Determine the [X, Y] coordinate at the center of the cell enclosing the given text.  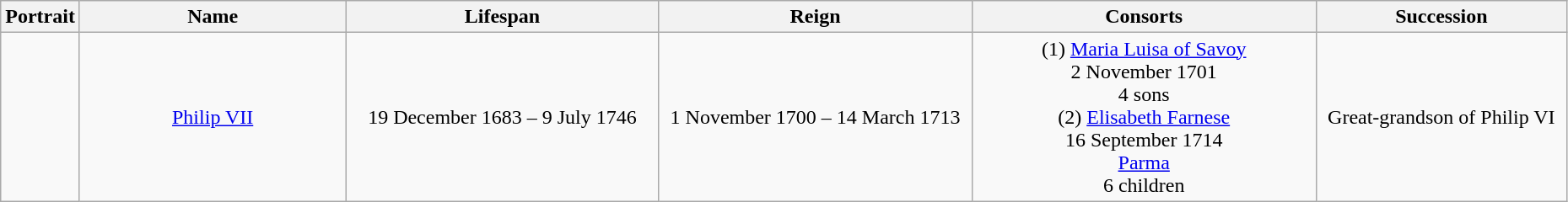
Portrait [40, 17]
(1) Maria Luisa of Savoy2 November 17014 sons(2) Elisabeth Farnese16 September 1714Parma6 children [1144, 117]
19 December 1683 – 9 July 1746 [503, 117]
Consorts [1144, 17]
Succession [1441, 17]
Reign [815, 17]
Great-grandson of Philip VI [1441, 117]
Lifespan [503, 17]
1 November 1700 – 14 March 1713 [815, 117]
Name [213, 17]
Philip VII [213, 117]
